Identify which cell holds the provided text, then report its [X, Y] central coordinate. 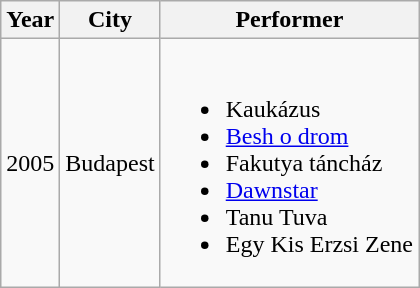
2005 [30, 163]
City [110, 20]
KaukázusBesh o dromFakutya táncházDawnstarTanu TuvaEgy Kis Erzsi Zene [289, 163]
Budapest [110, 163]
Year [30, 20]
Performer [289, 20]
